Search for the cell housing the specified text and yield its (X, Y) center coordinate. 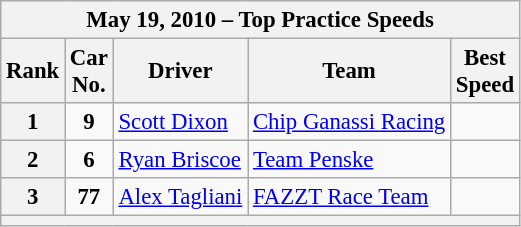
Team (350, 72)
BestSpeed (486, 72)
Chip Ganassi Racing (350, 122)
2 (33, 160)
3 (33, 197)
Driver (180, 72)
Team Penske (350, 160)
9 (90, 122)
FAZZT Race Team (350, 197)
CarNo. (90, 72)
1 (33, 122)
May 19, 2010 – Top Practice Speeds (260, 20)
Rank (33, 72)
Ryan Briscoe (180, 160)
Scott Dixon (180, 122)
6 (90, 160)
Alex Tagliani (180, 197)
77 (90, 197)
